For the text-containing cell, return its midpoint in [X, Y] coordinate format. 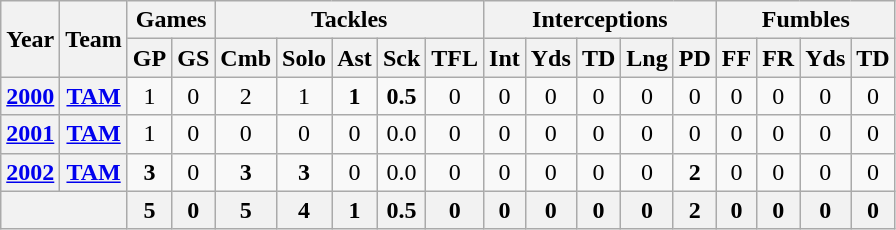
PD [694, 58]
GS [194, 58]
GP [149, 58]
Solo [304, 58]
4 [304, 210]
2002 [30, 172]
Team [94, 39]
Sck [401, 58]
Cmb [246, 58]
Year [30, 39]
Ast [355, 58]
Fumbles [806, 20]
TFL [455, 58]
FF [736, 58]
2000 [30, 96]
Lng [647, 58]
FR [778, 58]
Interceptions [600, 20]
2001 [30, 134]
Tackles [350, 20]
Int [505, 58]
Games [170, 20]
